Pinpoint the cell where the given text exists, returning its (x, y) midpoint coordinate. 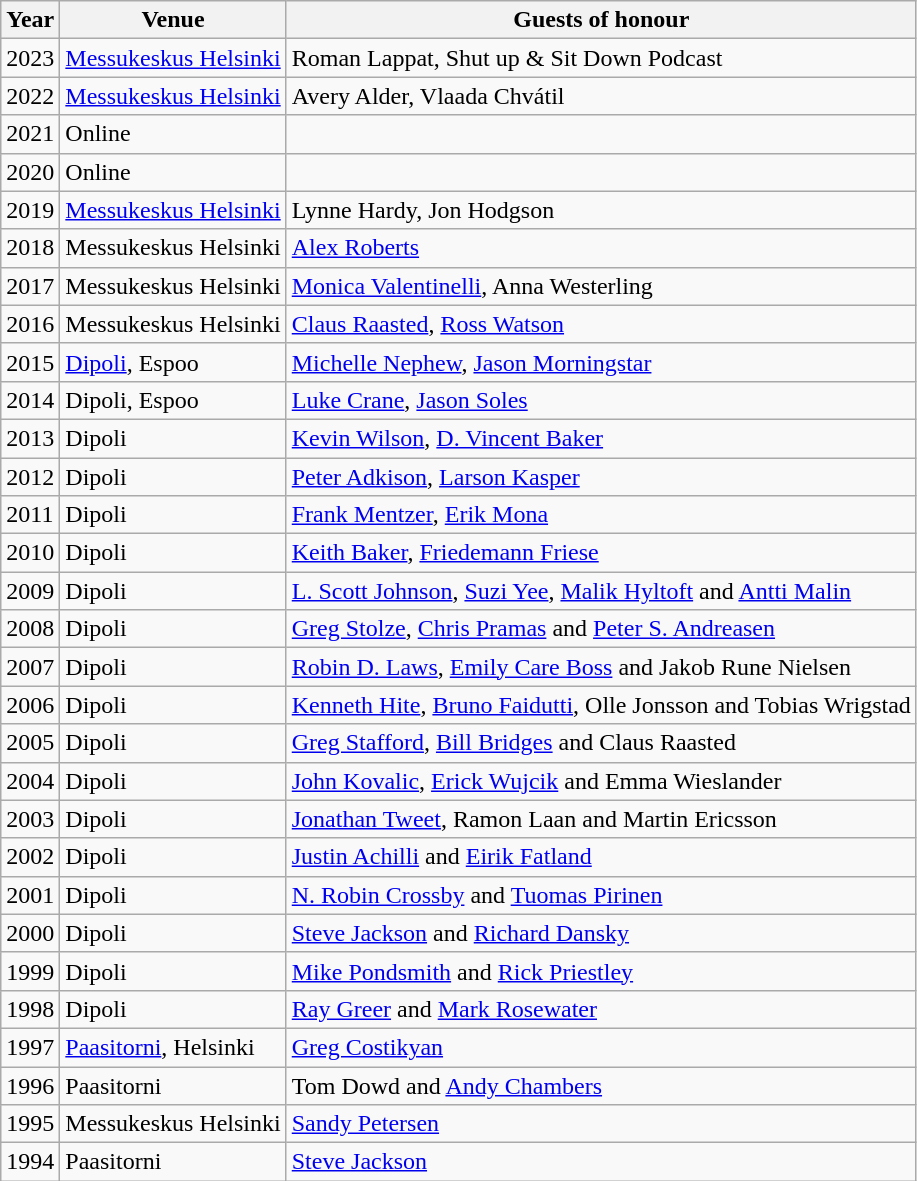
2023 (30, 58)
1996 (30, 1085)
2013 (30, 438)
Robin D. Laws, Emily Care Boss and Jakob Rune Nielsen (601, 667)
2011 (30, 515)
2002 (30, 857)
Alex Roberts (601, 248)
Justin Achilli and Eirik Fatland (601, 857)
Sandy Petersen (601, 1124)
Ray Greer and Mark Rosewater (601, 1009)
2004 (30, 781)
2021 (30, 134)
Jonathan Tweet, Ramon Laan and Martin Ericsson (601, 819)
2001 (30, 895)
1998 (30, 1009)
Mike Pondsmith and Rick Priestley (601, 971)
2016 (30, 324)
2018 (30, 248)
Tom Dowd and Andy Chambers (601, 1085)
2017 (30, 286)
2015 (30, 362)
2006 (30, 705)
2005 (30, 743)
2000 (30, 933)
1994 (30, 1162)
Frank Mentzer, Erik Mona (601, 515)
2012 (30, 477)
John Kovalic, Erick Wujcik and Emma Wieslander (601, 781)
Lynne Hardy, Jon Hodgson (601, 210)
Peter Adkison, Larson Kasper (601, 477)
2010 (30, 553)
Keith Baker, Friedemann Friese (601, 553)
Steve Jackson and Richard Dansky (601, 933)
2019 (30, 210)
Kenneth Hite, Bruno Faidutti, Olle Jonsson and Tobias Wrigstad (601, 705)
Monica Valentinelli, Anna Westerling (601, 286)
Kevin Wilson, D. Vincent Baker (601, 438)
2003 (30, 819)
Year (30, 20)
Claus Raasted, Ross Watson (601, 324)
2020 (30, 172)
2014 (30, 400)
Steve Jackson (601, 1162)
Roman Lappat, Shut up & Sit Down Podcast (601, 58)
2022 (30, 96)
2008 (30, 629)
Michelle Nephew, Jason Morningstar (601, 362)
1997 (30, 1047)
1995 (30, 1124)
1999 (30, 971)
N. Robin Crossby and Tuomas Pirinen (601, 895)
Greg Costikyan (601, 1047)
Greg Stafford, Bill Bridges and Claus Raasted (601, 743)
2009 (30, 591)
Avery Alder, Vlaada Chvátil (601, 96)
Paasitorni, Helsinki (173, 1047)
Venue (173, 20)
Luke Crane, Jason Soles (601, 400)
Greg Stolze, Chris Pramas and Peter S. Andreasen (601, 629)
Guests of honour (601, 20)
L. Scott Johnson, Suzi Yee, Malik Hyltoft and Antti Malin (601, 591)
2007 (30, 667)
